Find where the given text appears and provide that cell's center as (X, Y) coordinate. 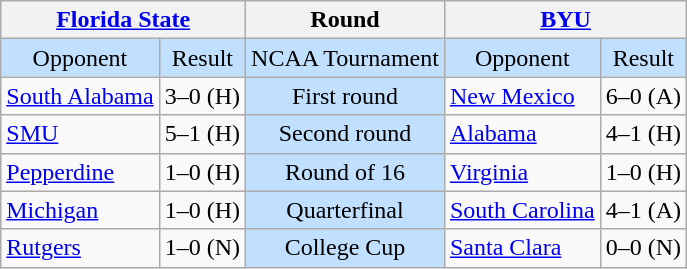
0–0 (N) (643, 248)
Round (346, 20)
Virginia (522, 172)
South Carolina (522, 210)
Quarterfinal (346, 210)
Michigan (80, 210)
4–1 (A) (643, 210)
College Cup (346, 248)
Pepperdine (80, 172)
BYU (565, 20)
Second round (346, 134)
Alabama (522, 134)
Florida State (124, 20)
1–0 (N) (202, 248)
Round of 16 (346, 172)
5–1 (H) (202, 134)
6–0 (A) (643, 96)
First round (346, 96)
SMU (80, 134)
NCAA Tournament (346, 58)
3–0 (H) (202, 96)
South Alabama (80, 96)
New Mexico (522, 96)
Rutgers (80, 248)
4–1 (H) (643, 134)
Santa Clara (522, 248)
